Return [X, Y] of the center of cell containing provided text 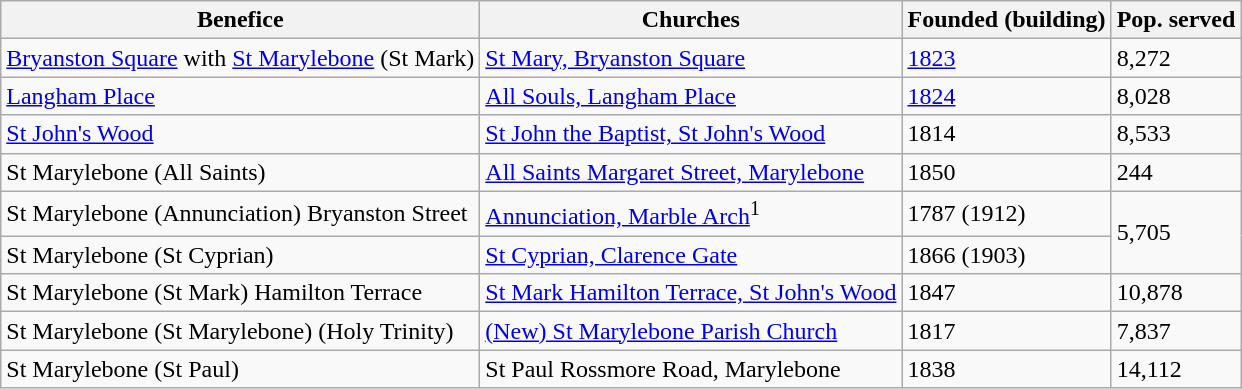
Annunciation, Marble Arch1 [691, 214]
St Mary, Bryanston Square [691, 58]
St John's Wood [240, 134]
5,705 [1176, 232]
St Marylebone (St Mark) Hamilton Terrace [240, 293]
14,112 [1176, 369]
1787 (1912) [1006, 214]
Benefice [240, 20]
1866 (1903) [1006, 255]
1850 [1006, 172]
All Saints Margaret Street, Marylebone [691, 172]
1824 [1006, 96]
Pop. served [1176, 20]
St Marylebone (St Cyprian) [240, 255]
1838 [1006, 369]
8,028 [1176, 96]
St Mark Hamilton Terrace, St John's Wood [691, 293]
St Marylebone (St Paul) [240, 369]
Churches [691, 20]
Bryanston Square with St Marylebone (St Mark) [240, 58]
10,878 [1176, 293]
1817 [1006, 331]
Langham Place [240, 96]
St John the Baptist, St John's Wood [691, 134]
1823 [1006, 58]
St Marylebone (Annunciation) Bryanston Street [240, 214]
St Marylebone (All Saints) [240, 172]
All Souls, Langham Place [691, 96]
1847 [1006, 293]
244 [1176, 172]
7,837 [1176, 331]
8,272 [1176, 58]
St Cyprian, Clarence Gate [691, 255]
St Marylebone (St Marylebone) (Holy Trinity) [240, 331]
Founded (building) [1006, 20]
(New) St Marylebone Parish Church [691, 331]
St Paul Rossmore Road, Marylebone [691, 369]
1814 [1006, 134]
8,533 [1176, 134]
